Capture the cell that displays the provided text and extract its [x, y] central coordinate. 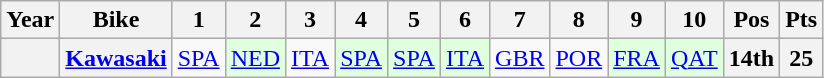
5 [414, 20]
Pos [751, 20]
Year [30, 20]
3 [310, 20]
7 [520, 20]
NED [255, 58]
8 [579, 20]
Bike [116, 20]
1 [198, 20]
25 [802, 58]
14th [751, 58]
6 [464, 20]
2 [255, 20]
POR [579, 58]
Pts [802, 20]
QAT [694, 58]
10 [694, 20]
GBR [520, 58]
FRA [637, 58]
9 [637, 20]
Kawasaki [116, 58]
4 [362, 20]
